For the text-containing cell, return its midpoint in (x, y) coordinate format. 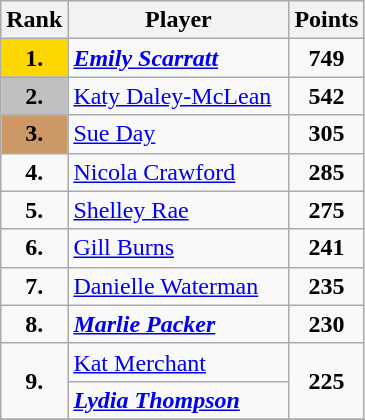
Nicola Crawford (178, 172)
4. (34, 172)
Player (178, 20)
Sue Day (178, 134)
Kat Merchant (178, 362)
542 (326, 96)
Danielle Waterman (178, 286)
7. (34, 286)
Shelley Rae (178, 210)
305 (326, 134)
275 (326, 210)
225 (326, 381)
Gill Burns (178, 248)
241 (326, 248)
749 (326, 58)
9. (34, 381)
2. (34, 96)
Katy Daley-McLean (178, 96)
285 (326, 172)
8. (34, 324)
Rank (34, 20)
1. (34, 58)
Emily Scarratt (178, 58)
230 (326, 324)
235 (326, 286)
Lydia Thompson (178, 400)
5. (34, 210)
3. (34, 134)
Points (326, 20)
Marlie Packer (178, 324)
6. (34, 248)
